Scan for the cell matching the given text and deliver its [X, Y] coordinate at center. 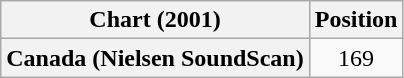
Chart (2001) [155, 20]
Position [356, 20]
169 [356, 58]
Canada (Nielsen SoundScan) [155, 58]
